From the cell containing the given text, extract its center point as (x, y) coordinate. 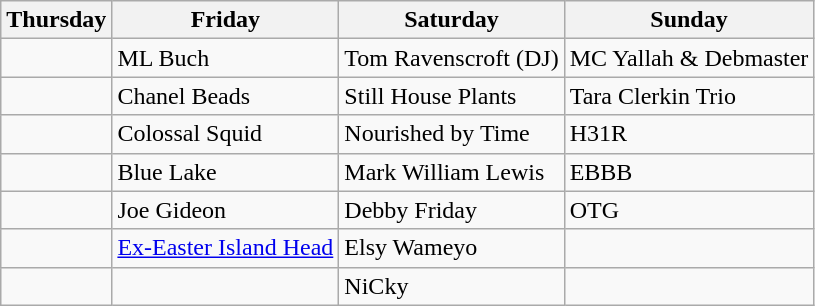
EBBB (689, 172)
Nourished by Time (452, 134)
MC Yallah & Debmaster (689, 58)
Elsy Wameyo (452, 248)
ML Buch (226, 58)
Thursday (56, 20)
Friday (226, 20)
Joe Gideon (226, 210)
OTG (689, 210)
Debby Friday (452, 210)
Tara Clerkin Trio (689, 96)
Colossal Squid (226, 134)
Sunday (689, 20)
Ex-Easter Island Head (226, 248)
Saturday (452, 20)
Still House Plants (452, 96)
NiCky (452, 286)
Blue Lake (226, 172)
Chanel Beads (226, 96)
Tom Ravenscroft (DJ) (452, 58)
Mark William Lewis (452, 172)
H31R (689, 134)
